Provide the [X, Y] coordinate of the cell's center where the given text is located.  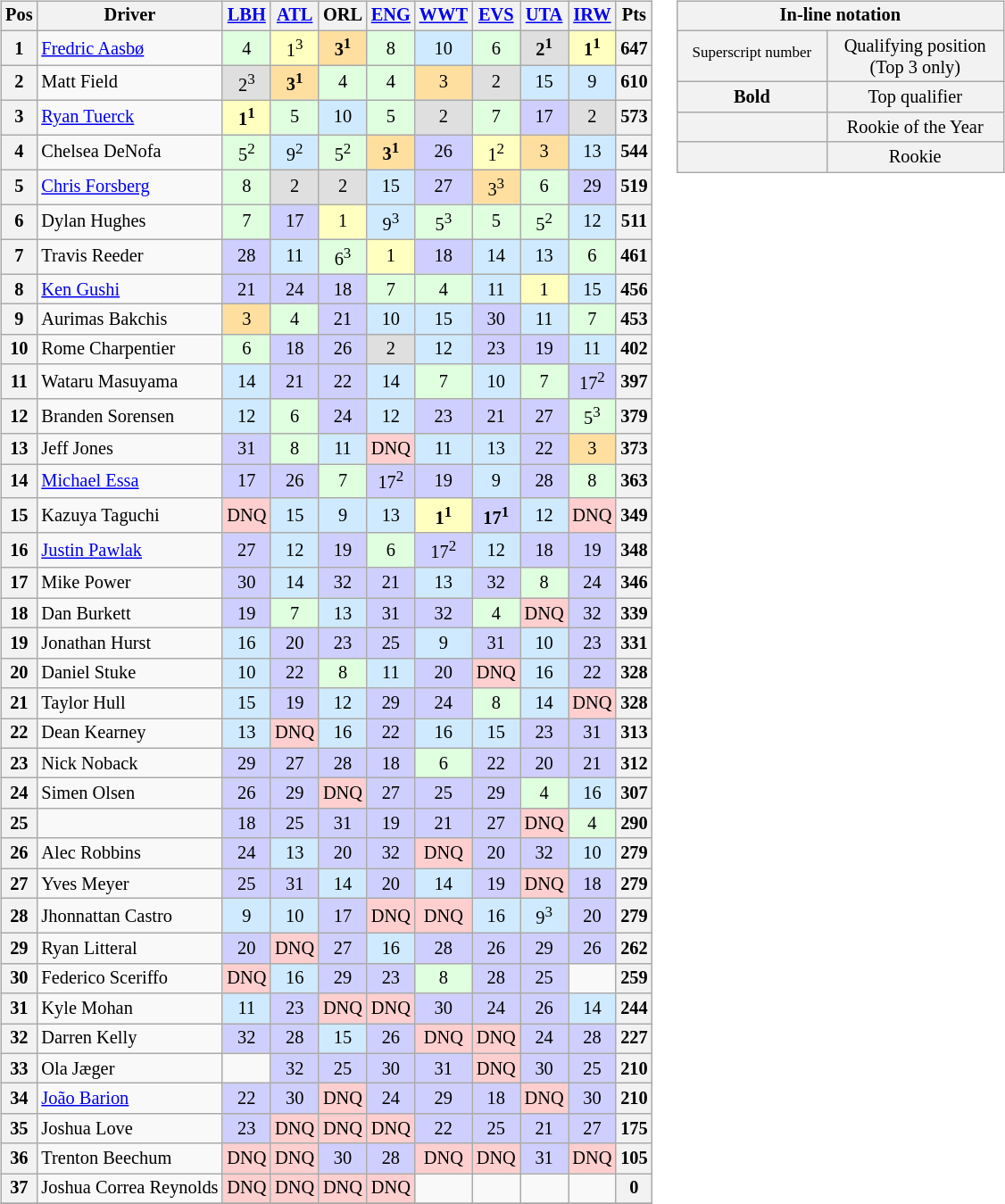
Mike Power [129, 583]
35 [19, 1128]
647 [634, 48]
In-line notation [840, 16]
92 [295, 152]
Wataru Masuyama [129, 382]
Driver [129, 16]
João Barion [129, 1099]
610 [634, 82]
313 [634, 734]
34 [19, 1099]
290 [634, 824]
175 [634, 1128]
348 [634, 550]
Joshua Correa Reynolds [129, 1189]
346 [634, 583]
0 [634, 1189]
ENG [391, 16]
Michael Essa [129, 482]
Branden Sorensen [129, 416]
Ken Gushi [129, 289]
544 [634, 152]
Superscript number [752, 56]
Jeff Jones [129, 449]
Simen Olsen [129, 793]
Darren Kelly [129, 1038]
IRW [592, 16]
363 [634, 482]
63 [343, 257]
Ola Jæger [129, 1068]
Top qualifier [915, 97]
Justin Pawlak [129, 550]
Federico Sceriffo [129, 978]
456 [634, 289]
Joshua Love [129, 1128]
Pos [19, 16]
331 [634, 644]
ORL [343, 16]
Ryan Tuerck [129, 118]
Aurimas Bakchis [129, 320]
Rookie [915, 157]
Daniel Stuke [129, 673]
Dean Kearney [129, 734]
36 [19, 1158]
339 [634, 613]
37 [19, 1189]
WWT [444, 16]
397 [634, 382]
461 [634, 257]
262 [634, 949]
Dylan Hughes [129, 221]
244 [634, 1009]
ATL [295, 16]
373 [634, 449]
Jhonnattan Castro [129, 916]
Dan Burkett [129, 613]
511 [634, 221]
349 [634, 516]
UTA [544, 16]
Trenton Beechum [129, 1158]
Rookie of the Year [915, 128]
Taylor Hull [129, 703]
Travis Reeder [129, 257]
Pts [634, 16]
Matt Field [129, 82]
227 [634, 1038]
Kazuya Taguchi [129, 516]
Ryan Litteral [129, 949]
Kyle Mohan [129, 1009]
307 [634, 793]
Jonathan Hurst [129, 644]
Fredric Aasbø [129, 48]
LBH [246, 16]
Nick Noback [129, 763]
EVS [496, 16]
Chelsea DeNofa [129, 152]
402 [634, 349]
259 [634, 978]
573 [634, 118]
453 [634, 320]
105 [634, 1158]
519 [634, 187]
Chris Forsberg [129, 187]
Yves Meyer [129, 884]
Alec Robbins [129, 853]
Rome Charpentier [129, 349]
Qualifying position(Top 3 only) [915, 56]
379 [634, 416]
171 [496, 516]
Bold [752, 97]
312 [634, 763]
